Find where the given text appears and provide that cell's center as [X, Y] coordinate. 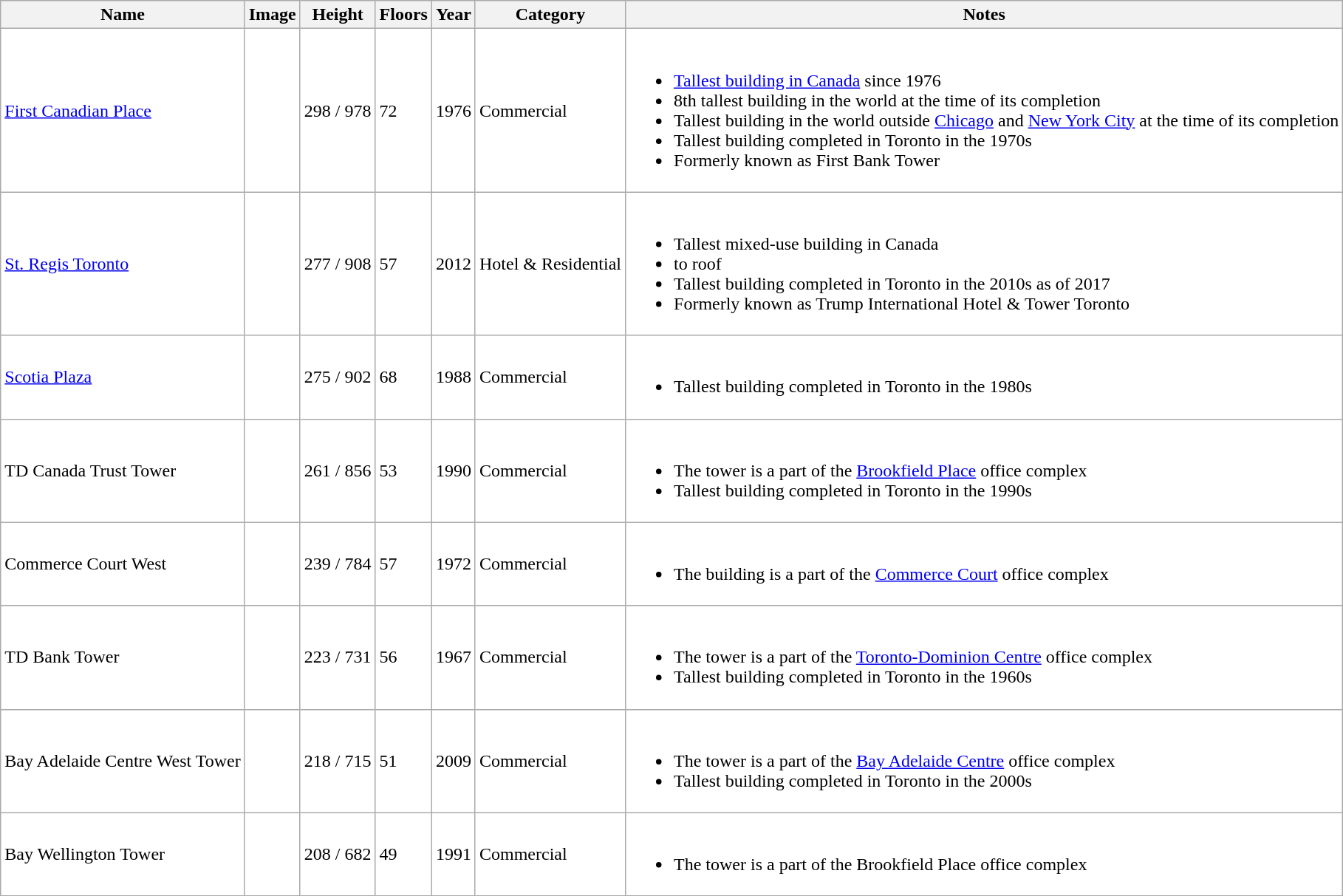
Tallest building completed in Toronto in the 1980s [984, 377]
Floors [403, 15]
2012 [454, 264]
239 / 784 [338, 564]
223 / 731 [338, 657]
261 / 856 [338, 471]
49 [403, 854]
TD Bank Tower [123, 657]
1976 [454, 111]
2009 [454, 761]
Height [338, 15]
56 [403, 657]
1991 [454, 854]
1967 [454, 657]
Notes [984, 15]
208 / 682 [338, 854]
298 / 978 [338, 111]
Commerce Court West [123, 564]
1988 [454, 377]
Bay Wellington Tower [123, 854]
Name [123, 15]
218 / 715 [338, 761]
TD Canada Trust Tower [123, 471]
1990 [454, 471]
Category [550, 15]
St. Regis Toronto [123, 264]
53 [403, 471]
The tower is a part of the Brookfield Place office complexTallest building completed in Toronto in the 1990s [984, 471]
277 / 908 [338, 264]
72 [403, 111]
The tower is a part of the Brookfield Place office complex [984, 854]
The tower is a part of the Bay Adelaide Centre office complexTallest building completed in Toronto in the 2000s [984, 761]
Year [454, 15]
Scotia Plaza [123, 377]
Hotel & Residential [550, 264]
51 [403, 761]
Image [272, 15]
The building is a part of the Commerce Court office complex [984, 564]
1972 [454, 564]
The tower is a part of the Toronto-Dominion Centre office complexTallest building completed in Toronto in the 1960s [984, 657]
Bay Adelaide Centre West Tower [123, 761]
First Canadian Place [123, 111]
68 [403, 377]
275 / 902 [338, 377]
